Extract the [X, Y] coordinate from the center of the cell holding the provided text.  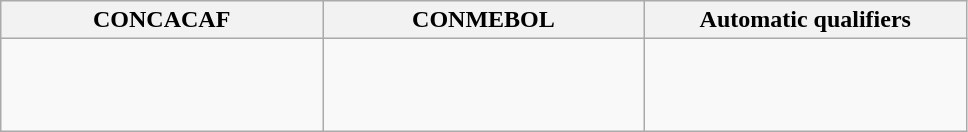
CONCACAF [162, 20]
Automatic qualifiers [805, 20]
CONMEBOL [484, 20]
